From the cell containing the given text, extract its center point as (x, y) coordinate. 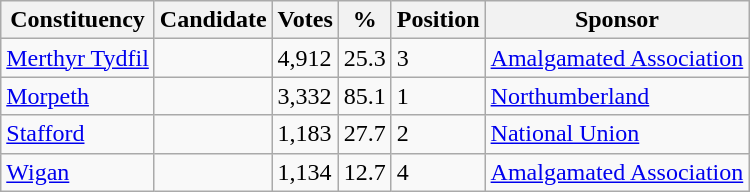
1,183 (305, 134)
4 (438, 172)
1 (438, 96)
Merthyr Tydfil (78, 58)
National Union (617, 134)
25.3 (364, 58)
Stafford (78, 134)
Constituency (78, 20)
% (364, 20)
Candidate (213, 20)
Sponsor (617, 20)
Votes (305, 20)
Position (438, 20)
85.1 (364, 96)
12.7 (364, 172)
Morpeth (78, 96)
3 (438, 58)
4,912 (305, 58)
Northumberland (617, 96)
Wigan (78, 172)
3,332 (305, 96)
2 (438, 134)
1,134 (305, 172)
27.7 (364, 134)
